Provide the (x, y) coordinate of the cell's center where the given text is located.  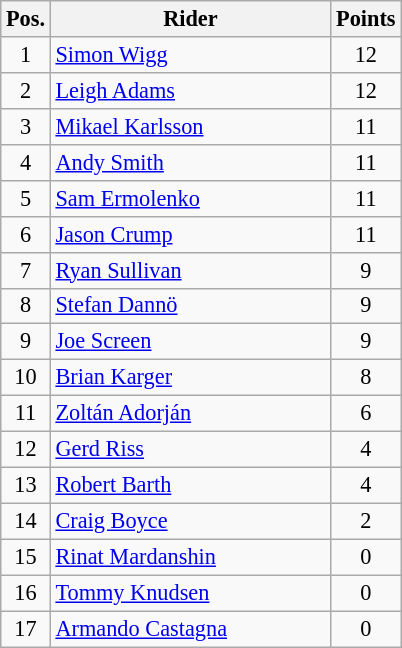
Jason Crump (190, 234)
Mikael Karlsson (190, 126)
Robert Barth (190, 485)
Joe Screen (190, 342)
16 (26, 593)
Leigh Adams (190, 90)
Tommy Knudsen (190, 593)
13 (26, 485)
15 (26, 557)
1 (26, 55)
7 (26, 270)
Simon Wigg (190, 55)
Points (366, 19)
Craig Boyce (190, 521)
17 (26, 629)
Brian Karger (190, 378)
Pos. (26, 19)
Gerd Riss (190, 450)
Rinat Mardanshin (190, 557)
Armando Castagna (190, 629)
Andy Smith (190, 162)
5 (26, 198)
Stefan Dannö (190, 306)
3 (26, 126)
10 (26, 378)
Ryan Sullivan (190, 270)
14 (26, 521)
Zoltán Adorján (190, 414)
Rider (190, 19)
Sam Ermolenko (190, 198)
